For the text-containing cell, return its midpoint in [x, y] coordinate format. 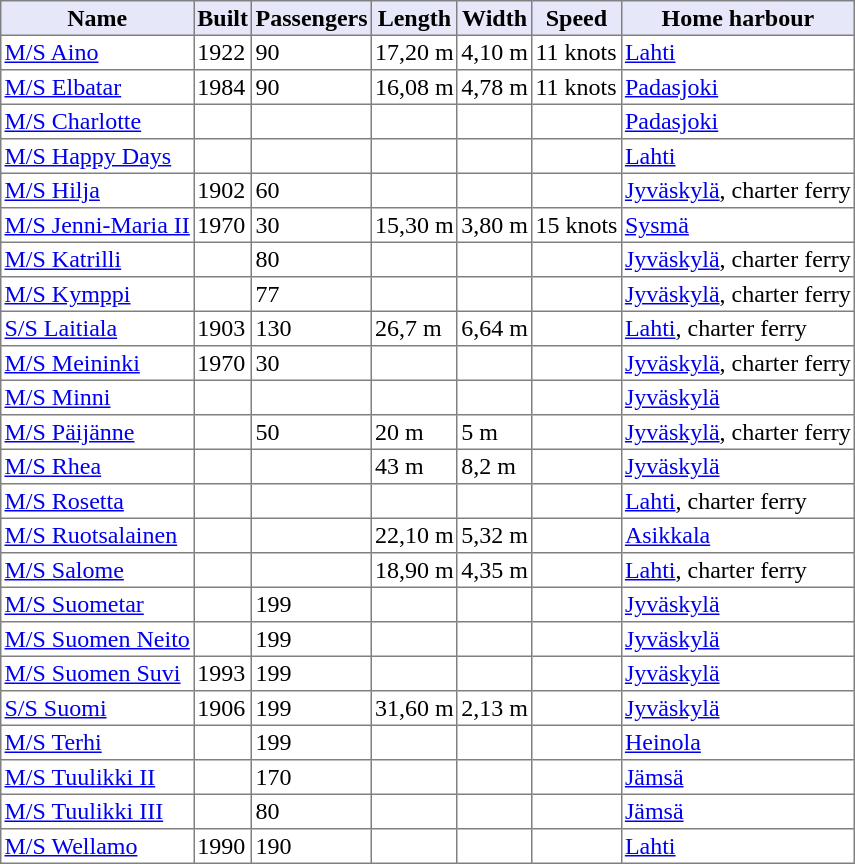
M/S Tuulikki III [98, 811]
Passengers [312, 18]
5,32 m [494, 535]
77 [312, 294]
16,08 m [414, 87]
43 m [414, 466]
3,80 m [494, 225]
M/S Charlotte [98, 121]
50 [312, 432]
1990 [223, 846]
M/S Suomen Neito [98, 639]
4,35 m [494, 570]
M/S Terhi [98, 742]
1993 [223, 673]
20 m [414, 432]
Sysmä [738, 225]
M/S Suomen Suvi [98, 673]
Home harbour [738, 18]
M/S Päijänne [98, 432]
M/S Ruotsalainen [98, 535]
Speed [577, 18]
26,7 m [414, 328]
190 [312, 846]
M/S Katrilli [98, 259]
M/S Hilja [98, 190]
M/S Rosetta [98, 501]
M/S Kymppi [98, 294]
Width [494, 18]
M/S Happy Days [98, 156]
15 knots [577, 225]
M/S Jenni-Maria II [98, 225]
M/S Wellamo [98, 846]
Built [223, 18]
18,90 m [414, 570]
15,30 m [414, 225]
1902 [223, 190]
M/S Minni [98, 397]
M/S Tuulikki II [98, 777]
6,64 m [494, 328]
Asikkala [738, 535]
22,10 m [414, 535]
M/S Salome [98, 570]
170 [312, 777]
M/S Rhea [98, 466]
1906 [223, 708]
S/S Laitiala [98, 328]
8,2 m [494, 466]
1903 [223, 328]
Name [98, 18]
M/S Elbatar [98, 87]
1922 [223, 52]
M/S Aino [98, 52]
M/S Suometar [98, 604]
60 [312, 190]
1984 [223, 87]
31,60 m [414, 708]
5 m [494, 432]
M/S Meininki [98, 363]
130 [312, 328]
S/S Suomi [98, 708]
2,13 m [494, 708]
4,10 m [494, 52]
4,78 m [494, 87]
Heinola [738, 742]
17,20 m [414, 52]
Length [414, 18]
